For the text-containing cell, return its midpoint in [X, Y] coordinate format. 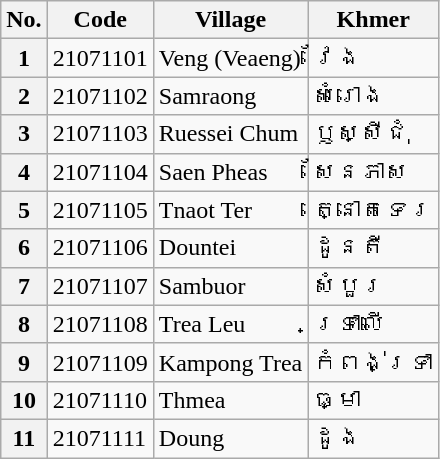
កំពង់ទ្រា [374, 362]
21071106 [100, 248]
Veng (Veaeng) [230, 58]
21071101 [100, 58]
Dountei [230, 248]
សំរោង [374, 96]
1 [24, 58]
11 [24, 438]
Village [230, 20]
Thmea [230, 400]
No. [24, 20]
21071102 [100, 96]
21071110 [100, 400]
8 [24, 324]
Doung [230, 438]
6 [24, 248]
Sambuor [230, 286]
ទ្រាលើ [374, 324]
Code [100, 20]
5 [24, 210]
ដូនតី [374, 248]
ត្នោតទេរ [374, 210]
សែនភាស [374, 172]
21071103 [100, 134]
Tnaot Ter [230, 210]
21071104 [100, 172]
21071109 [100, 362]
Ruessei Chum [230, 134]
Khmer [374, 20]
21071111 [100, 438]
7 [24, 286]
ធ្មា [374, 400]
21071108 [100, 324]
9 [24, 362]
Saen Pheas [230, 172]
ដូង [374, 438]
3 [24, 134]
21071107 [100, 286]
10 [24, 400]
21071105 [100, 210]
4 [24, 172]
Trea Leu [230, 324]
ឫស្សីជុំ [374, 134]
Samraong [230, 96]
សំបួរ [374, 286]
វែង [374, 58]
Kampong Trea [230, 362]
2 [24, 96]
